Provide the [X, Y] coordinate of the cell's center where the given text is located.  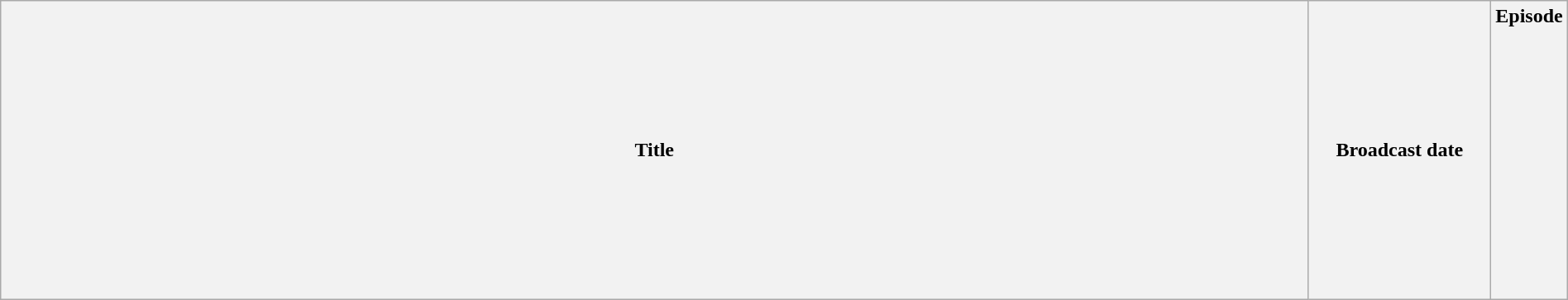
Episode [1529, 150]
Broadcast date [1399, 150]
Title [655, 150]
